Extract the [X, Y] coordinate from the center of the cell holding the provided text.  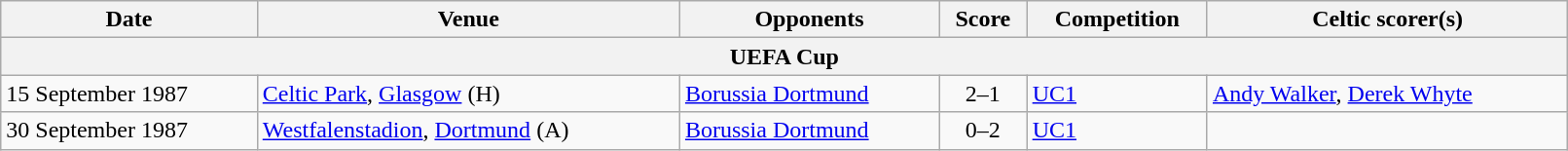
UEFA Cup [784, 57]
0–2 [983, 131]
Venue [468, 19]
Date [128, 19]
Celtic Park, Glasgow (H) [468, 94]
Westfalenstadion, Dortmund (A) [468, 131]
Andy Walker, Derek Whyte [1387, 94]
Competition [1117, 19]
Score [983, 19]
30 September 1987 [128, 131]
Celtic scorer(s) [1387, 19]
15 September 1987 [128, 94]
2–1 [983, 94]
Opponents [809, 19]
